Find where the given text appears and provide that cell's center as (x, y) coordinate. 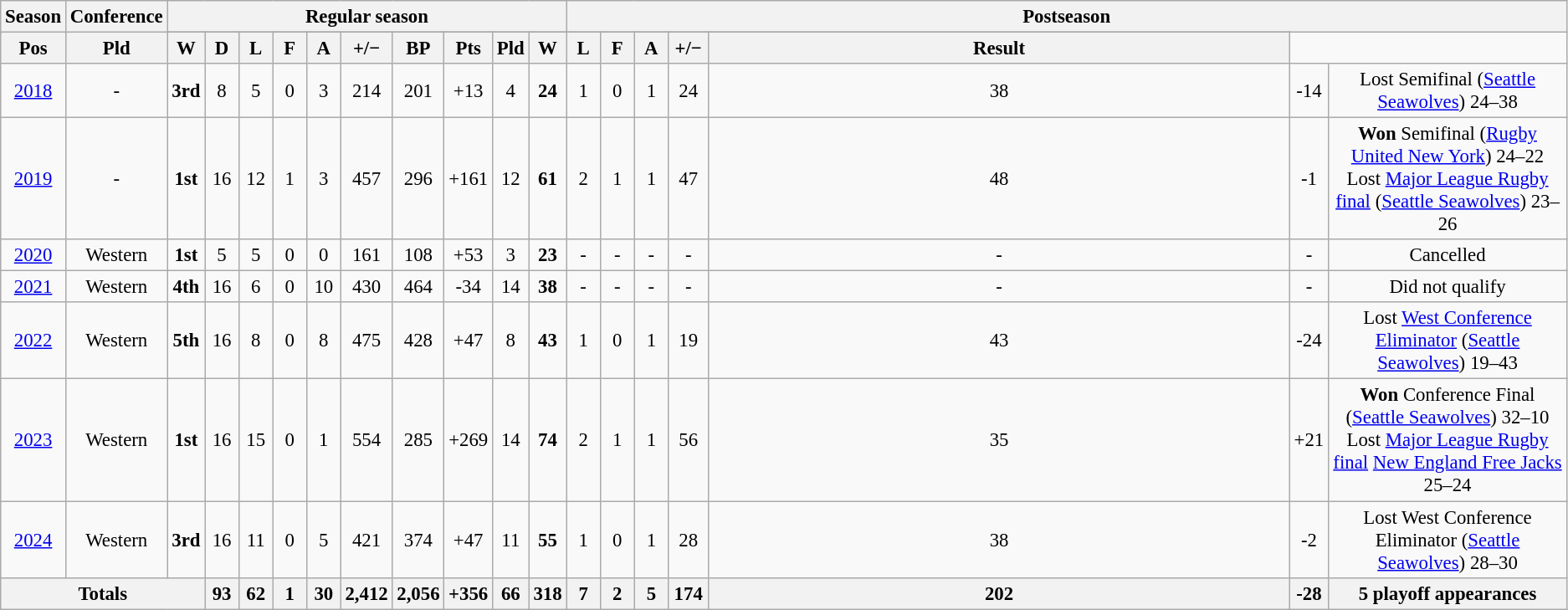
4 (511, 90)
+13 (469, 90)
-24 (1309, 341)
+269 (469, 440)
2021 (33, 287)
428 (418, 341)
+21 (1309, 440)
2020 (33, 255)
2024 (33, 540)
+53 (469, 255)
Did not qualify (1448, 287)
430 (366, 287)
-34 (469, 287)
35 (999, 440)
10 (325, 287)
457 (366, 179)
2,412 (366, 593)
30 (325, 593)
475 (366, 341)
214 (366, 90)
374 (418, 540)
62 (256, 593)
Season (33, 17)
Lost Semifinal (Seattle Seawolves) 24–38 (1448, 90)
5 playoff appearances (1448, 593)
2019 (33, 179)
+161 (469, 179)
174 (689, 593)
161 (366, 255)
2022 (33, 341)
48 (999, 179)
5th (186, 341)
202 (999, 593)
+356 (469, 593)
61 (547, 179)
Lost West Conference Eliminator (Seattle Seawolves) 28–30 (1448, 540)
-28 (1309, 593)
93 (223, 593)
Postseason (1067, 17)
-14 (1309, 90)
201 (418, 90)
Cancelled (1448, 255)
285 (418, 440)
15 (256, 440)
7 (584, 593)
6 (256, 287)
66 (511, 593)
Conference (116, 17)
Pos (33, 49)
Pts (469, 49)
74 (547, 440)
Lost West Conference Eliminator (Seattle Seawolves) 19–43 (1448, 341)
2018 (33, 90)
554 (366, 440)
47 (689, 179)
BP (418, 49)
Won Semifinal (Rugby United New York) 24–22 Lost Major League Rugby final (Seattle Seawolves) 23–26 (1448, 179)
23 (547, 255)
D (223, 49)
Regular season (366, 17)
318 (547, 593)
296 (418, 179)
19 (689, 341)
2023 (33, 440)
2,056 (418, 593)
Won Conference Final (Seattle Seawolves) 32–10Lost Major League Rugby final New England Free Jacks 25–24 (1448, 440)
55 (547, 540)
-1 (1309, 179)
Totals (103, 593)
-2 (1309, 540)
464 (418, 287)
56 (689, 440)
4th (186, 287)
Result (999, 49)
28 (689, 540)
108 (418, 255)
421 (366, 540)
